Detect which cell encompasses the target text, then output its (X, Y) center coordinate. 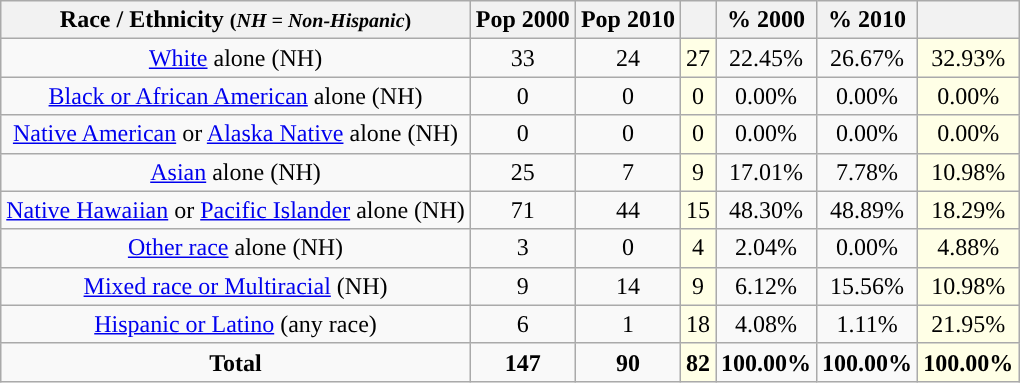
6 (522, 324)
1.11% (868, 324)
Asian alone (NH) (236, 172)
18.29% (968, 210)
7 (628, 172)
Mixed race or Multiracial (NH) (236, 286)
147 (522, 362)
90 (628, 362)
2.04% (766, 248)
26.67% (868, 58)
% 2000 (766, 20)
Total (236, 362)
48.30% (766, 210)
15 (698, 210)
Pop 2010 (628, 20)
25 (522, 172)
% 2010 (868, 20)
71 (522, 210)
Other race alone (NH) (236, 248)
27 (698, 58)
33 (522, 58)
Black or African American alone (NH) (236, 96)
6.12% (766, 286)
18 (698, 324)
7.78% (868, 172)
22.45% (766, 58)
4.08% (766, 324)
1 (628, 324)
Race / Ethnicity (NH = Non-Hispanic) (236, 20)
Native American or Alaska Native alone (NH) (236, 134)
White alone (NH) (236, 58)
4 (698, 248)
4.88% (968, 248)
15.56% (868, 286)
48.89% (868, 210)
44 (628, 210)
3 (522, 248)
Native Hawaiian or Pacific Islander alone (NH) (236, 210)
Hispanic or Latino (any race) (236, 324)
82 (698, 362)
21.95% (968, 324)
14 (628, 286)
17.01% (766, 172)
Pop 2000 (522, 20)
24 (628, 58)
32.93% (968, 58)
